Identify which cell holds the provided text, then report its (X, Y) central coordinate. 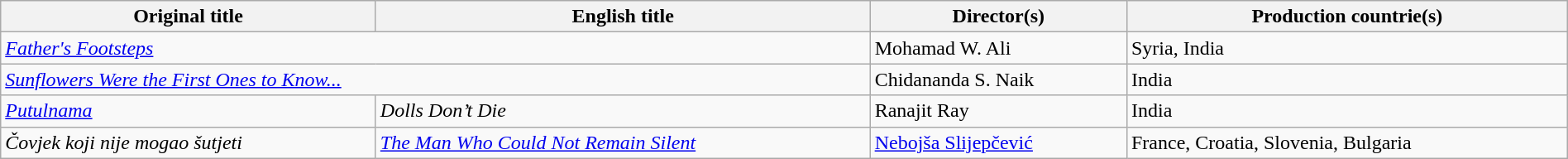
Production countrie(s) (1346, 17)
Čovjek koji nije mogao šutjeti (189, 142)
Director(s) (998, 17)
English title (623, 17)
Chidananda S. Naik (998, 79)
Nebojša Slijepčević (998, 142)
Father's Footsteps (435, 48)
Mohamad W. Ali (998, 48)
Dolls Don’t Die (623, 111)
Sunflowers Were the First Ones to Know... (435, 79)
France, Croatia, Slovenia, Bulgaria (1346, 142)
Putulnama (189, 111)
Original title (189, 17)
Syria, India (1346, 48)
Ranajit Ray (998, 111)
The Man Who Could Not Remain Silent (623, 142)
